For the text-containing cell, return its midpoint in (X, Y) coordinate format. 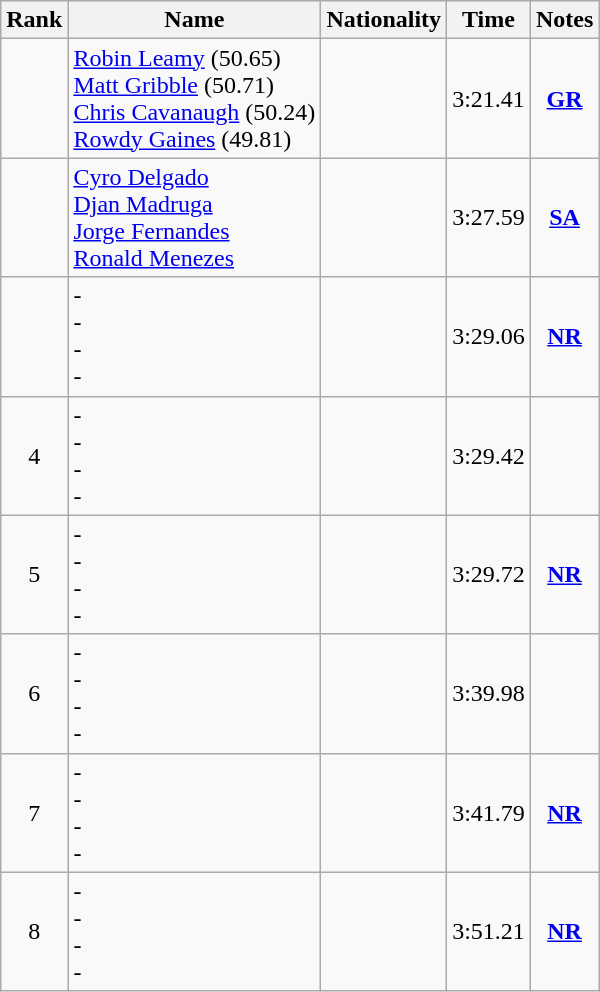
Time (489, 20)
3:41.79 (489, 812)
3:21.41 (489, 98)
3:29.72 (489, 574)
Notes (564, 20)
7 (34, 812)
4 (34, 456)
GR (564, 98)
5 (34, 574)
3:29.06 (489, 336)
3:51.21 (489, 932)
Nationality (384, 20)
SA (564, 218)
Robin Leamy (50.65) Matt Gribble (50.71) Chris Cavanaugh (50.24) Rowdy Gaines (49.81) (194, 98)
8 (34, 932)
3:39.98 (489, 694)
Name (194, 20)
Cyro Delgado Djan Madruga Jorge Fernandes Ronald Menezes (194, 218)
Rank (34, 20)
3:29.42 (489, 456)
3:27.59 (489, 218)
6 (34, 694)
